Provide the [x, y] coordinate of the cell's center where the given text is located.  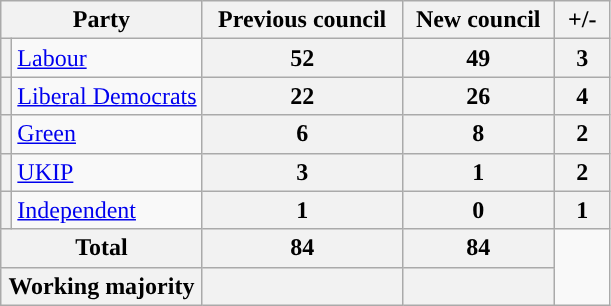
8 [478, 134]
6 [302, 134]
Total [102, 248]
4 [582, 96]
Labour [107, 58]
Green [107, 134]
Independent [107, 210]
49 [478, 58]
New council [478, 20]
0 [478, 210]
Liberal Democrats [107, 96]
22 [302, 96]
52 [302, 58]
26 [478, 96]
Party [102, 20]
UKIP [107, 172]
Previous council [302, 20]
Working majority [102, 286]
+/- [582, 20]
